Determine the [X, Y] coordinate at the center of the cell enclosing the given text.  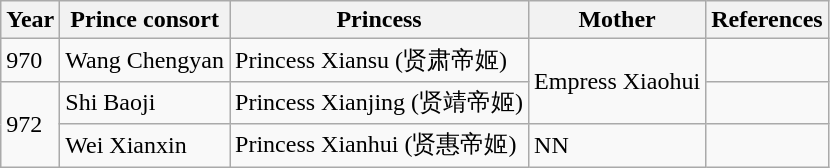
References [768, 20]
972 [30, 124]
Princess [380, 20]
970 [30, 60]
Wei Xianxin [145, 146]
Empress Xiaohui [618, 82]
Year [30, 20]
Mother [618, 20]
Princess Xiansu (贤肃帝姬) [380, 60]
Shi Baoji [145, 102]
Prince consort [145, 20]
Princess Xianhui (贤惠帝姬) [380, 146]
Wang Chengyan [145, 60]
NN [618, 146]
Princess Xianjing (贤靖帝姬) [380, 102]
